Identify which cell holds the provided text, then report its (x, y) central coordinate. 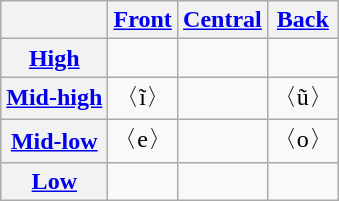
Front (143, 20)
Central (223, 20)
〈e〉 (143, 140)
Mid-low (54, 140)
Back (302, 20)
High (54, 58)
Mid-high (54, 98)
〈ũ〉 (302, 98)
Low (54, 181)
〈ĩ〉 (143, 98)
〈o〉 (302, 140)
